Find where the given text appears and provide that cell's center as [X, Y] coordinate. 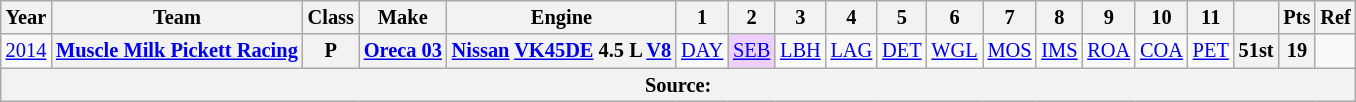
19 [1296, 51]
11 [1211, 17]
8 [1059, 17]
Nissan VK45DE 4.5 L V8 [562, 51]
Team [176, 17]
7 [1010, 17]
Year [26, 17]
WGL [954, 51]
5 [902, 17]
IMS [1059, 51]
Engine [562, 17]
3 [800, 17]
P [331, 51]
2 [752, 17]
Muscle Milk Pickett Racing [176, 51]
Class [331, 17]
DET [902, 51]
10 [1162, 17]
Make [403, 17]
Pts [1296, 17]
1 [702, 17]
SEB [752, 51]
LBH [800, 51]
LAG [852, 51]
2014 [26, 51]
MOS [1010, 51]
Oreca 03 [403, 51]
Source: [678, 85]
DAY [702, 51]
PET [1211, 51]
ROA [1108, 51]
4 [852, 17]
Ref [1335, 17]
9 [1108, 17]
COA [1162, 51]
6 [954, 17]
51st [1256, 51]
